Return (x, y) of the center of cell containing provided text 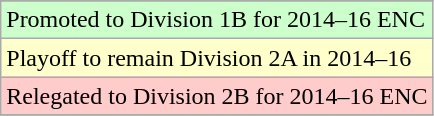
Playoff to remain Division 2A in 2014–16 (217, 58)
Promoted to Division 1B for 2014–16 ENC (217, 20)
Relegated to Division 2B for 2014–16 ENC (217, 96)
